Find where the given text appears and provide that cell's center as [X, Y] coordinate. 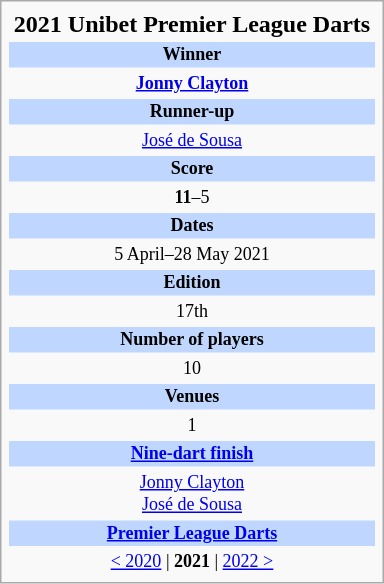
Venues [192, 397]
José de Sousa [192, 141]
Jonny Clayton [192, 84]
Winner [192, 55]
Dates [192, 226]
Number of players [192, 340]
2021 Unibet Premier League Darts [192, 24]
Premier League Darts [192, 534]
5 April–28 May 2021 [192, 255]
Edition [192, 283]
11–5 [192, 198]
Runner-up [192, 112]
< 2020 | 2021 | 2022 > [192, 562]
1 [192, 426]
Nine-dart finish [192, 454]
17th [192, 312]
Jonny Clayton José de Sousa [192, 494]
10 [192, 369]
Score [192, 169]
